From the cell containing the given text, extract its center point as (x, y) coordinate. 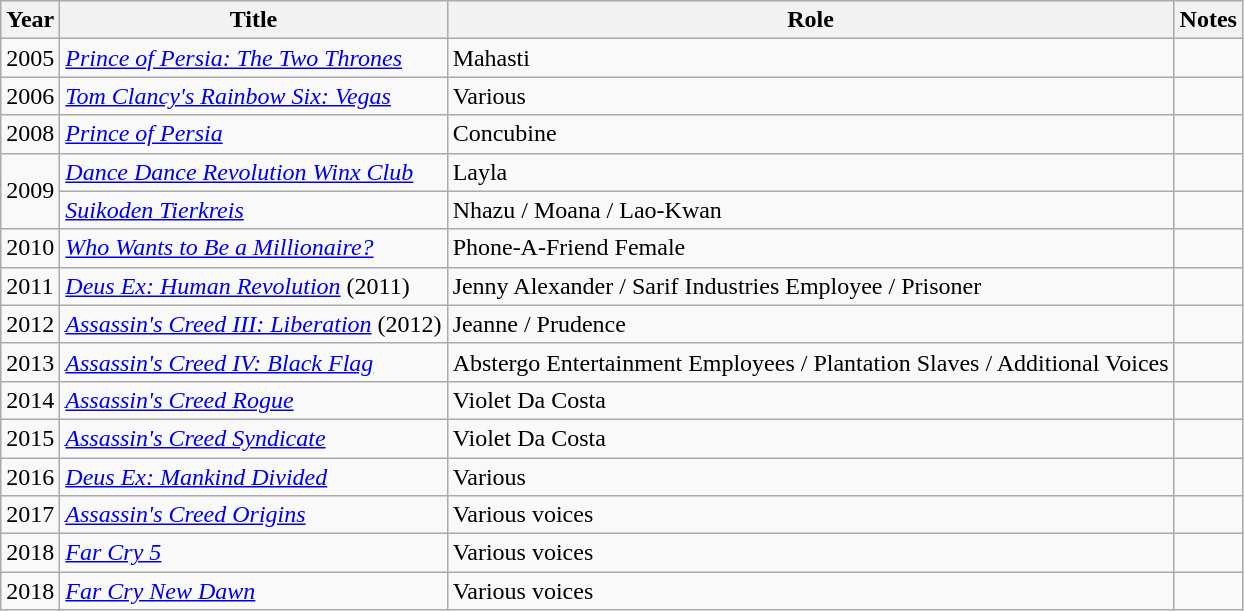
2015 (30, 438)
Jeanne / Prudence (810, 324)
Year (30, 20)
Deus Ex: Mankind Divided (254, 477)
Deus Ex: Human Revolution (2011) (254, 286)
Far Cry 5 (254, 553)
Dance Dance Revolution Winx Club (254, 172)
2010 (30, 248)
2005 (30, 58)
Concubine (810, 134)
Nhazu / Moana / Lao-Kwan (810, 210)
Prince of Persia: The Two Thrones (254, 58)
Title (254, 20)
2006 (30, 96)
Assassin's Creed IV: Black Flag (254, 362)
2009 (30, 191)
2016 (30, 477)
2011 (30, 286)
Notes (1208, 20)
Assassin's Creed III: Liberation (2012) (254, 324)
Prince of Persia (254, 134)
Assassin's Creed Rogue (254, 400)
Role (810, 20)
Abstergo Entertainment Employees / Plantation Slaves / Additional Voices (810, 362)
Tom Clancy's Rainbow Six: Vegas (254, 96)
Assassin's Creed Origins (254, 515)
Who Wants to Be a Millionaire? (254, 248)
Layla (810, 172)
2014 (30, 400)
Phone-A-Friend Female (810, 248)
2013 (30, 362)
2008 (30, 134)
2017 (30, 515)
Far Cry New Dawn (254, 591)
2012 (30, 324)
Jenny Alexander / Sarif Industries Employee / Prisoner (810, 286)
Assassin's Creed Syndicate (254, 438)
Suikoden Tierkreis (254, 210)
Mahasti (810, 58)
